From the cell containing the given text, extract its center point as [X, Y] coordinate. 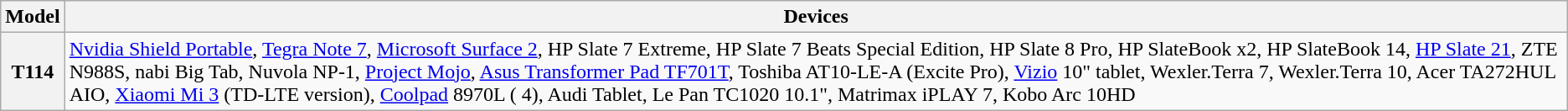
Model [33, 17]
T114 [33, 71]
Devices [816, 17]
